From the cell containing the given text, extract its center point as (X, Y) coordinate. 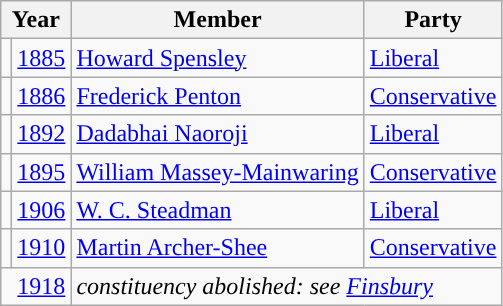
Party (433, 20)
1892 (42, 134)
W. C. Steadman (218, 210)
Dadabhai Naoroji (218, 134)
1906 (42, 210)
Frederick Penton (218, 96)
Member (218, 20)
1910 (42, 248)
1895 (42, 172)
1885 (42, 58)
Year (36, 20)
Martin Archer-Shee (218, 248)
1886 (42, 96)
1918 (36, 286)
constituency abolished: see Finsbury (286, 286)
William Massey-Mainwaring (218, 172)
Howard Spensley (218, 58)
